From the cell containing the given text, extract its center point as (x, y) coordinate. 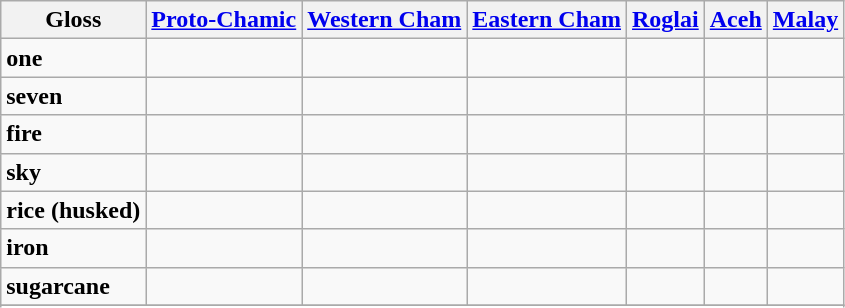
seven (74, 96)
iron (74, 248)
sky (74, 172)
Malay (805, 20)
Eastern Cham (547, 20)
Proto-Chamic (224, 20)
sugarcane (74, 286)
Roglai (666, 20)
fire (74, 134)
rice (husked) (74, 210)
one (74, 58)
Aceh (736, 20)
Gloss (74, 20)
Western Cham (384, 20)
